Pinpoint the cell where the given text exists, returning its [X, Y] midpoint coordinate. 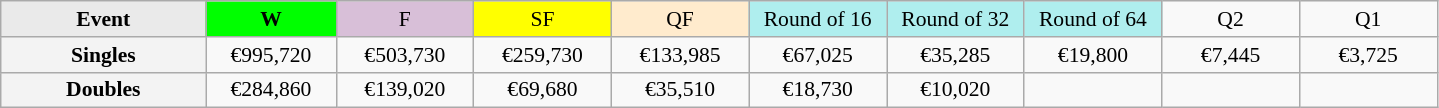
W [271, 19]
Doubles [104, 90]
€69,680 [543, 90]
Q2 [1231, 19]
€7,445 [1231, 55]
€133,985 [680, 55]
SF [543, 19]
€503,730 [405, 55]
€35,285 [955, 55]
Singles [104, 55]
€995,720 [271, 55]
€10,020 [955, 90]
Round of 32 [955, 19]
F [405, 19]
€3,725 [1368, 55]
Round of 64 [1093, 19]
€139,020 [405, 90]
Event [104, 19]
€35,510 [680, 90]
QF [680, 19]
€19,800 [1093, 55]
€18,730 [818, 90]
Q1 [1368, 19]
€284,860 [271, 90]
Round of 16 [818, 19]
€259,730 [543, 55]
€67,025 [818, 55]
